Provide the [X, Y] coordinate of the cell's center where the given text is located.  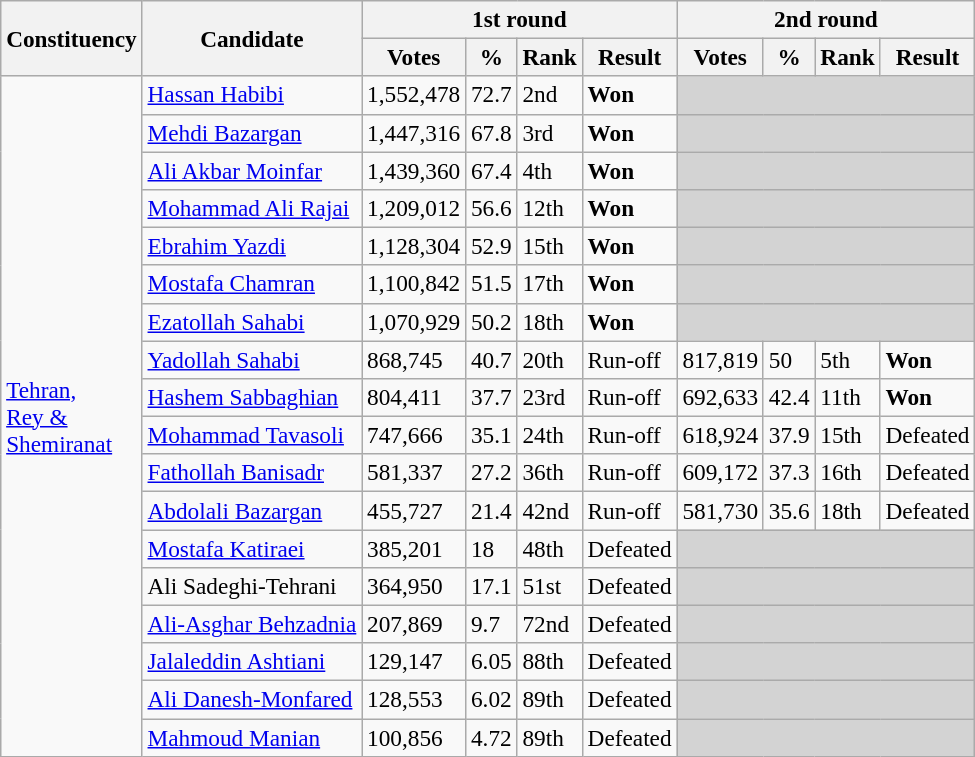
1,447,316 [414, 133]
50.2 [492, 322]
207,869 [414, 624]
72nd [550, 624]
Ali-Asghar Behzadnia [252, 624]
56.6 [492, 208]
Ali Sadeghi-Tehrani [252, 586]
6.02 [492, 699]
67.4 [492, 170]
36th [550, 473]
Hashem Sabbaghian [252, 397]
42nd [550, 510]
37.9 [789, 435]
385,201 [414, 548]
48th [550, 548]
128,553 [414, 699]
37.3 [789, 473]
868,745 [414, 359]
455,727 [414, 510]
1st round [520, 19]
Ebrahim Yazdi [252, 246]
618,924 [720, 435]
3rd [550, 133]
Mostafa Katiraei [252, 548]
Ali Akbar Moinfar [252, 170]
1,209,012 [414, 208]
24th [550, 435]
9.7 [492, 624]
11th [848, 397]
Fathollah Banisadr [252, 473]
692,633 [720, 397]
67.8 [492, 133]
20th [550, 359]
Ali Danesh-Monfared [252, 699]
1,070,929 [414, 322]
17th [550, 284]
42.4 [789, 397]
16th [848, 473]
4th [550, 170]
Mohammad Tavasoli [252, 435]
52.9 [492, 246]
804,411 [414, 397]
21.4 [492, 510]
27.2 [492, 473]
23rd [550, 397]
50 [789, 359]
Mehdi Bazargan [252, 133]
2nd [550, 95]
17.1 [492, 586]
1,439,360 [414, 170]
2nd round [826, 19]
18 [492, 548]
88th [550, 662]
747,666 [414, 435]
581,730 [720, 510]
Hassan Habibi [252, 95]
Mostafa Chamran [252, 284]
609,172 [720, 473]
12th [550, 208]
40.7 [492, 359]
72.7 [492, 95]
364,950 [414, 586]
1,128,304 [414, 246]
51st [550, 586]
4.72 [492, 737]
581,337 [414, 473]
100,856 [414, 737]
1,552,478 [414, 95]
1,100,842 [414, 284]
5th [848, 359]
35.1 [492, 435]
Ezatollah Sahabi [252, 322]
Abdolali Bazargan [252, 510]
Constituency [72, 38]
Mahmoud Manian [252, 737]
129,147 [414, 662]
6.05 [492, 662]
Tehran,Rey &Shemiranat [72, 416]
Candidate [252, 38]
Mohammad Ali Rajai [252, 208]
37.7 [492, 397]
51.5 [492, 284]
817,819 [720, 359]
35.6 [789, 510]
Yadollah Sahabi [252, 359]
Jalaleddin Ashtiani [252, 662]
